Scan for the cell matching the given text and deliver its (X, Y) coordinate at center. 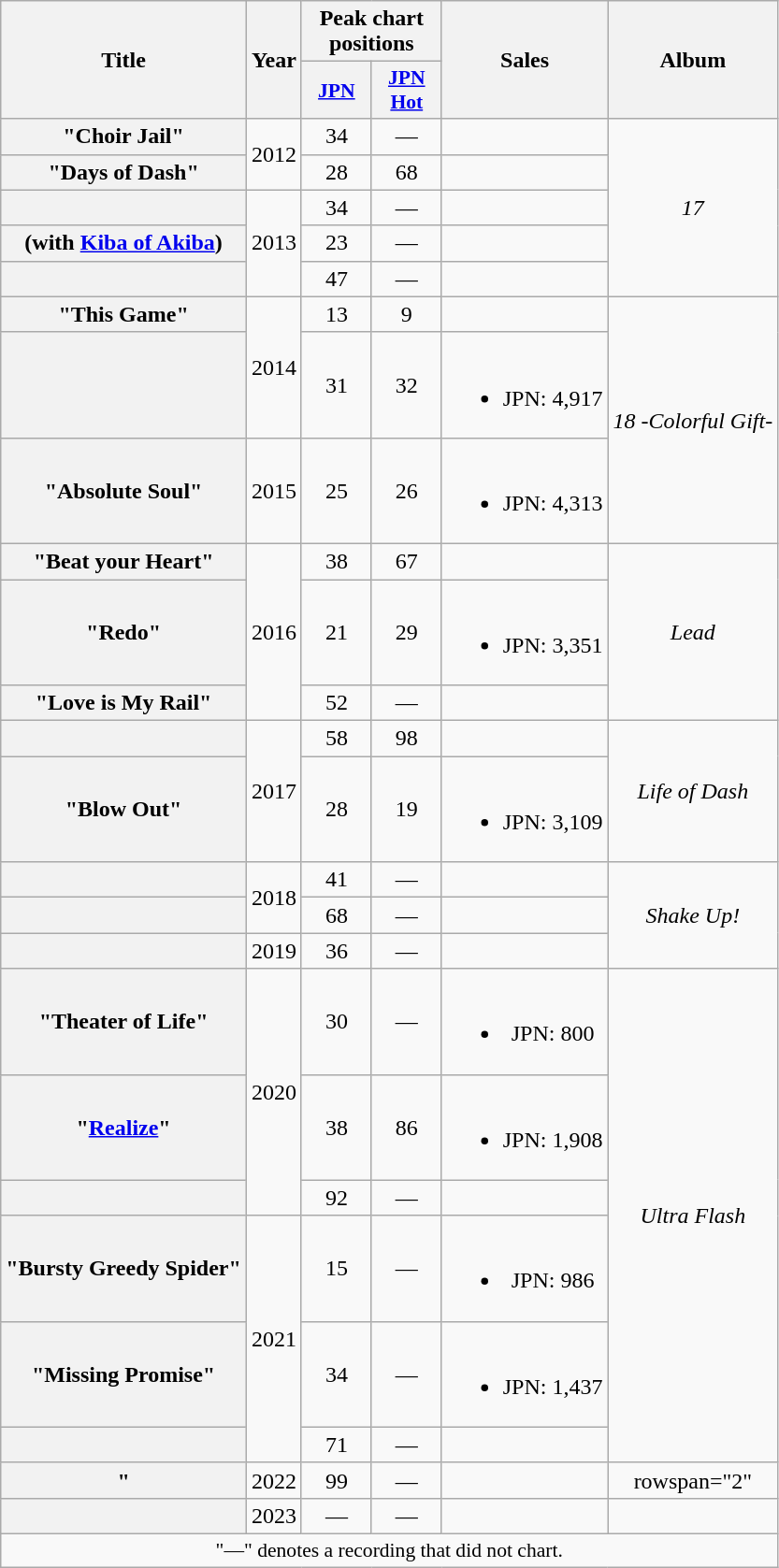
2012 (273, 154)
2023 (273, 1516)
"Missing Promise" (123, 1374)
2014 (273, 367)
Ultra Flash (693, 1216)
2016 (273, 632)
(with Kiba of Akiba) (123, 243)
52 (337, 703)
JPN (337, 90)
Life of Dash (693, 791)
18 -Colorful Gift- (693, 420)
JPN: 986 (525, 1268)
30 (337, 1021)
26 (406, 490)
JPN: 3,351 (525, 632)
"Blow Out" (123, 810)
"Days of Dash" (123, 172)
"Beat your Heart" (123, 561)
Shake Up! (693, 915)
92 (337, 1198)
17 (693, 208)
Album (693, 60)
29 (406, 632)
Lead (693, 632)
23 (337, 243)
71 (337, 1445)
13 (337, 314)
JPN: 4,917 (525, 385)
JPNHot (406, 90)
JPN: 1,908 (525, 1128)
99 (337, 1480)
"Bursty Greedy Spider" (123, 1268)
47 (337, 279)
32 (406, 385)
"Theater of Life" (123, 1021)
"Redo" (123, 632)
2022 (273, 1480)
31 (337, 385)
19 (406, 810)
15 (337, 1268)
Title (123, 60)
"Choir Jail" (123, 137)
2015 (273, 490)
36 (337, 951)
2018 (273, 898)
98 (406, 739)
" (123, 1480)
"—" denotes a recording that did not chart. (389, 1550)
"This Game" (123, 314)
58 (337, 739)
2017 (273, 791)
2019 (273, 951)
2021 (273, 1339)
JPN: 1,437 (525, 1374)
25 (337, 490)
JPN: 3,109 (525, 810)
2020 (273, 1092)
41 (337, 880)
JPN: 4,313 (525, 490)
"Realize" (123, 1128)
86 (406, 1128)
9 (406, 314)
21 (337, 632)
"Love is My Rail" (123, 703)
rowspan="2" (693, 1480)
Year (273, 60)
67 (406, 561)
"Absolute Soul" (123, 490)
2013 (273, 243)
Peak chartpositions (371, 32)
JPN: 800 (525, 1021)
Sales (525, 60)
